Provide the [X, Y] coordinate of the cell's center where the given text is located.  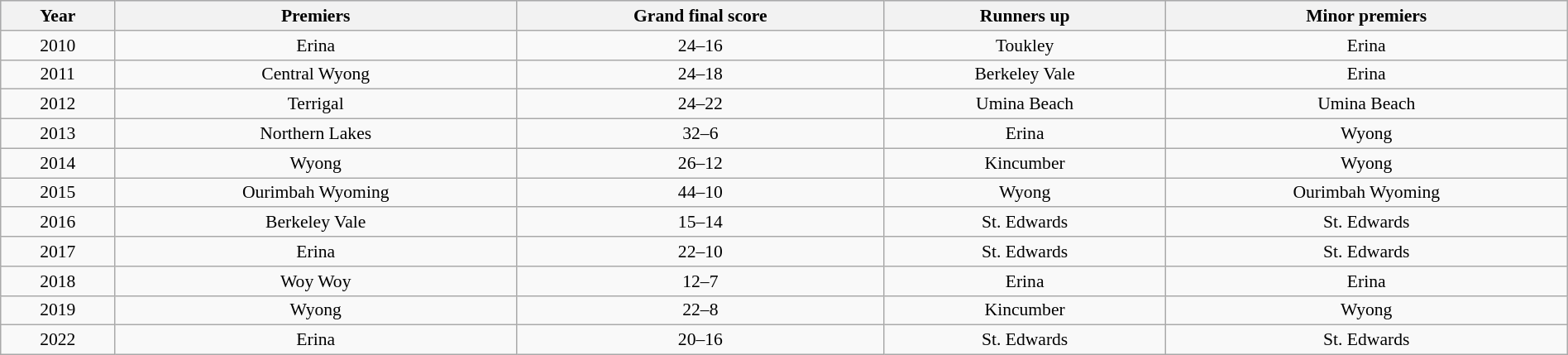
Grand final score [700, 16]
24–16 [700, 46]
Terrigal [316, 104]
Runners up [1025, 16]
Woy Woy [316, 281]
2015 [58, 193]
2011 [58, 74]
Premiers [316, 16]
2012 [58, 104]
Northern Lakes [316, 134]
2022 [58, 340]
2010 [58, 46]
Year [58, 16]
12–7 [700, 281]
26–12 [700, 163]
32–6 [700, 134]
15–14 [700, 223]
2017 [58, 252]
2018 [58, 281]
24–22 [700, 104]
22–8 [700, 310]
44–10 [700, 193]
2013 [58, 134]
24–18 [700, 74]
22–10 [700, 252]
Minor premiers [1366, 16]
2016 [58, 223]
Central Wyong [316, 74]
2014 [58, 163]
20–16 [700, 340]
2019 [58, 310]
Toukley [1025, 46]
